Detect which cell encompasses the target text, then output its [x, y] center coordinate. 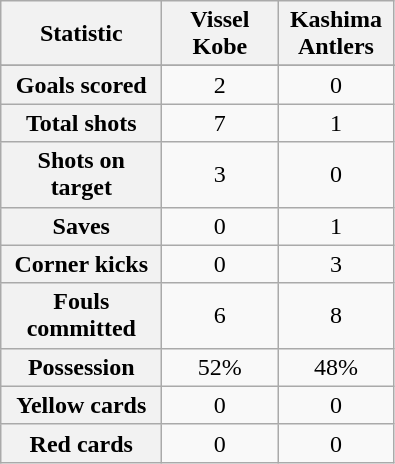
Statistic [82, 34]
2 [220, 85]
Yellow cards [82, 405]
Total shots [82, 123]
Shots on target [82, 174]
Possession [82, 367]
6 [220, 316]
Goals scored [82, 85]
Fouls committed [82, 316]
Corner kicks [82, 264]
Vissel Kobe [220, 34]
Kashima Antlers [336, 34]
Saves [82, 226]
Red cards [82, 443]
52% [220, 367]
7 [220, 123]
48% [336, 367]
8 [336, 316]
